Output the (x, y) coordinate of the center of the cell containing the given text.  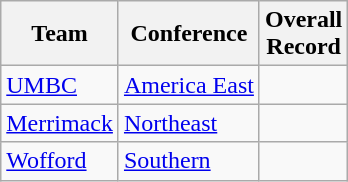
Team (60, 34)
Southern (188, 161)
Wofford (60, 161)
OverallRecord (303, 34)
Conference (188, 34)
UMBC (60, 85)
America East (188, 85)
Northeast (188, 123)
Merrimack (60, 123)
